Return the (x, y) coordinate for the center point of the cell that contains the specified text.  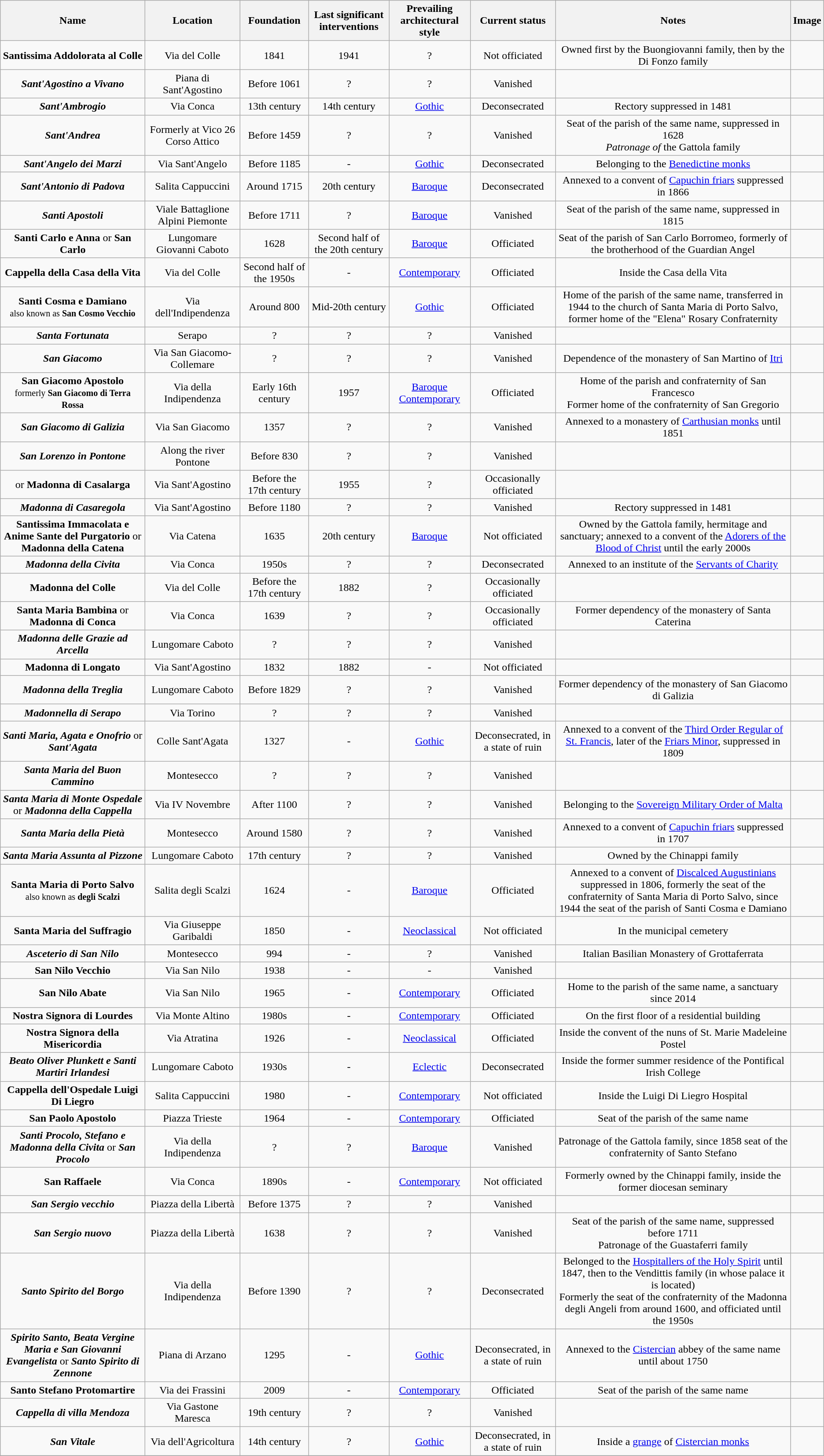
Along the river Pontone (192, 456)
Santi Carlo e Anna or San Carlo (73, 244)
Baroque Contemporary (430, 393)
Around 1580 (274, 833)
Home to the parish of the same name, a sanctuary since 2014 (673, 993)
Via Catena (192, 536)
1850 (274, 931)
Santissima Addolorata al Colle (73, 55)
Notes (673, 21)
Eclectic (430, 1067)
San Nilo Abate (73, 993)
San Nilo Vecchio (73, 970)
San Vitale (73, 1441)
Annexed to the Cistercian abbey of the same name until about 1750 (673, 1355)
Sant'Angelo dei Marzi (73, 164)
Owned by the Gattola family, hermitage and sanctuary; annexed to a convent of the Adorers of the Blood of Christ until the early 2000s (673, 536)
Santi Procolo, Stefano e Madonna della Civita or San Procolo (73, 1147)
1639 (274, 616)
Home of the parish of the same name, transferred in 1944 to the church of Santa Maria di Porto Salvo, former home of the "Elena" Rosary Confraternity (673, 307)
Piana di Arzano (192, 1355)
Santa Fortunata (73, 335)
Madonna di Casaregola (73, 507)
1950s (274, 565)
San Lorenzo in Pontone (73, 456)
Around 800 (274, 307)
Nostra Signora della Misericordia (73, 1038)
Santa Maria della Pietà (73, 833)
1638 (274, 1233)
Current status (513, 21)
Inside the former summer residence of the Pontifical Irish College (673, 1067)
1930s (274, 1067)
Last significant interventions (349, 21)
Via Giuseppe Garibaldi (192, 931)
Before 1459 (274, 135)
1624 (274, 891)
Salita degli Scalzi (192, 891)
Santo Stefano Protomartire (73, 1390)
1628 (274, 244)
1957 (349, 393)
Santa Maria di Monte Ospedale or Madonna della Cappella (73, 804)
In the municipal cemetery (673, 931)
Via San Giacomo (192, 428)
Annexed to an institute of the Servants of Charity (673, 565)
Early 16th century (274, 393)
Spirito Santo, Beata Vergine Maria e San Giovanni Evangelista or Santo Spirito di Zennone (73, 1355)
Santi Apostoli (73, 215)
Via IV Novembre (192, 804)
1832 (274, 667)
Cappella di villa Mendoza (73, 1412)
Second half of the 20th century (349, 244)
Beato Oliver Plunkett e Santi Martiri Irlandesi (73, 1067)
Santi Maria, Agata e Onofrio or Sant'Agata (73, 741)
Dependence of the monastery of San Martino of Itri (673, 358)
Annexed to a convent of the Third Order Regular of St. Francis, later of the Friars Minor, suppressed in 1809 (673, 741)
Seat of the parish of the same name, suppressed in 1815 (673, 215)
Mid-20th century (349, 307)
Santa Maria Assunta al Pizzone (73, 856)
1890s (274, 1181)
Seat of the parish of the same name, suppressed before 1711Patronage of the Guastaferri family (673, 1233)
Italian Basilian Monastery of Grottaferrata (673, 954)
San Giacomo (73, 358)
Via dell'Agricoltura (192, 1441)
Former dependency of the monastery of San Giacomo di Galizia (673, 690)
Via Sant'Angelo (192, 164)
Prevailing architectural style (430, 21)
1964 (274, 1118)
Seat of the parish of the same name, suppressed in 1628Patronage of the Gattola family (673, 135)
1980s (274, 1016)
Before 1180 (274, 507)
Asceterio di San Nilo (73, 954)
Before 1061 (274, 84)
Santa Maria del Suffragio (73, 931)
Madonna delle Grazie ad Arcella (73, 644)
Lungomare Giovanni Caboto (192, 244)
Via Atratina (192, 1038)
Via Gastone Maresca (192, 1412)
Before 1390 (274, 1291)
San Raffaele (73, 1181)
Viale Battaglione Alpini Piemonte (192, 215)
Madonnella di Serapo (73, 712)
Via San Giacomo-Collemare (192, 358)
Belonging to the Sovereign Military Order of Malta (673, 804)
2009 (274, 1390)
Foundation (274, 21)
Madonna di Longato (73, 667)
Annexed to a convent of Capuchin friars suppressed in 1707 (673, 833)
1980 (274, 1096)
After 1100 (274, 804)
Before 1829 (274, 690)
Sant'Ambrogio (73, 106)
Name (73, 21)
Inside the convent of the nuns of St. Marie Madeleine Postel (673, 1038)
1965 (274, 993)
17th century (274, 856)
994 (274, 954)
San Sergio vecchio (73, 1204)
San Giacomo di Galizia (73, 428)
Santa Maria del Buon Cammino (73, 775)
Inside a grange of Cistercian monks (673, 1441)
Annexed to a monastery of Carthusian monks until 1851 (673, 428)
On the first floor of a residential building (673, 1016)
Patronage of the Gattola family, since 1858 seat of the confraternity of Santo Stefano (673, 1147)
Before 830 (274, 456)
Via dei Frassini (192, 1390)
Via Monte Altino (192, 1016)
Madonna del Colle (73, 587)
Owned by the Chinappi family (673, 856)
Image (807, 21)
Belonging to the Benedictine monks (673, 164)
Cappella della Casa della Vita (73, 272)
Sant'Andrea (73, 135)
Santissima Immacolata e Anime Sante del Purgatorio or Madonna della Catena (73, 536)
Formerly owned by the Chinappi family, inside the former diocesan seminary (673, 1181)
San Paolo Apostolo (73, 1118)
Sant'Agostino a Vivano (73, 84)
Sant'Antonio di Padova (73, 187)
Owned first by the Buongiovanni family, then by the Di Fonzo family (673, 55)
Colle Sant'Agata (192, 741)
Madonna della Treglia (73, 690)
Inside the Luigi Di Liegro Hospital (673, 1096)
Around 1715 (274, 187)
Before 1711 (274, 215)
San Giacomo Apostolo formerly San Giacomo di Terra Rossa (73, 393)
1941 (349, 55)
Seat of the parish of San Carlo Borromeo, formerly of the brotherhood of the Guardian Angel (673, 244)
Former dependency of the monastery of Santa Caterina (673, 616)
1635 (274, 536)
1955 (349, 485)
1841 (274, 55)
Santa Maria di Porto Salvo also known as degli Scalzi (73, 891)
Nostra Signora di Lourdes (73, 1016)
Before 1185 (274, 164)
1938 (274, 970)
Piana di Sant'Agostino (192, 84)
1327 (274, 741)
Via dell'Indipendenza (192, 307)
Before 1375 (274, 1204)
Second half of the 1950s (274, 272)
Via Torino (192, 712)
Madonna della Civita (73, 565)
San Sergio nuovo (73, 1233)
Santi Cosma e Damiano also known as San Cosmo Vecchio (73, 307)
or Madonna di Casalarga (73, 485)
19th century (274, 1412)
1926 (274, 1038)
Piazza Trieste (192, 1118)
Santo Spirito del Borgo (73, 1291)
1357 (274, 428)
Annexed to a convent of Capuchin friars suppressed in 1866 (673, 187)
13th century (274, 106)
Home of the parish and confraternity of San FrancescoFormer home of the confraternity of San Gregorio (673, 393)
1295 (274, 1355)
Location (192, 21)
Formerly at Vico 26 Corso Attico (192, 135)
Cappella dell'Ospedale Luigi Di Liegro (73, 1096)
Serapo (192, 335)
Santa Maria Bambina or Madonna di Conca (73, 616)
Inside the Casa della Vita (673, 272)
